For the text-containing cell, return its midpoint in (x, y) coordinate format. 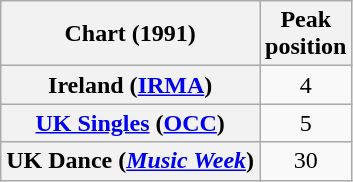
UK Dance (Music Week) (130, 161)
UK Singles (OCC) (130, 123)
Peakposition (306, 34)
4 (306, 85)
Ireland (IRMA) (130, 85)
5 (306, 123)
30 (306, 161)
Chart (1991) (130, 34)
